Determine the (X, Y) coordinate at the center of the cell enclosing the given text.  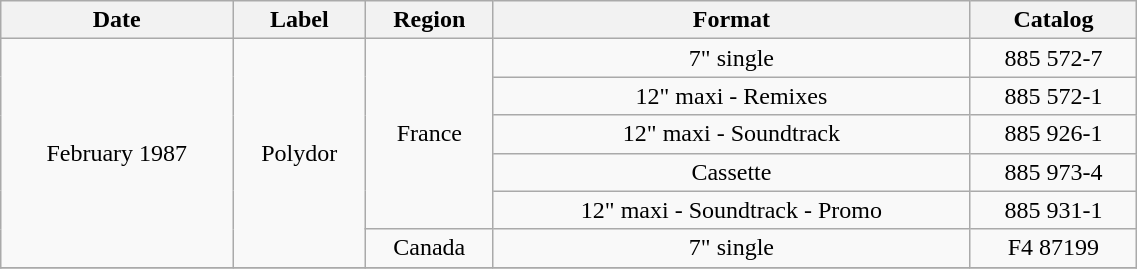
F4 87199 (1054, 248)
885 572-7 (1054, 58)
Date (117, 20)
885 926-1 (1054, 134)
885 973-4 (1054, 172)
12" maxi - Soundtrack (732, 134)
Label (300, 20)
February 1987 (117, 153)
Format (732, 20)
885 931-1 (1054, 210)
12" maxi - Remixes (732, 96)
885 572-1 (1054, 96)
Region (430, 20)
Catalog (1054, 20)
Polydor (300, 153)
Canada (430, 248)
12" maxi - Soundtrack - Promo (732, 210)
Cassette (732, 172)
France (430, 134)
